Identify which cell holds the provided text, then report its [X, Y] central coordinate. 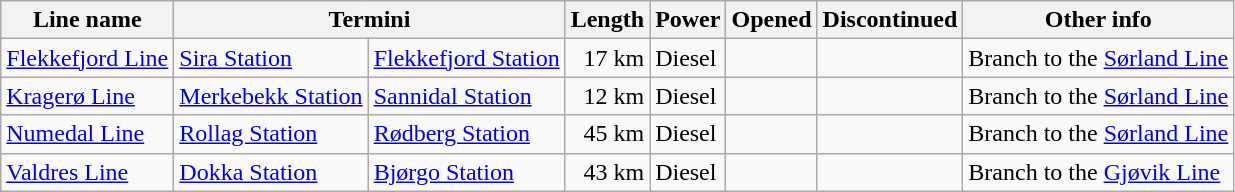
Valdres Line [88, 172]
Kragerø Line [88, 96]
Sira Station [271, 58]
Merkebekk Station [271, 96]
Power [688, 20]
43 km [607, 172]
Discontinued [890, 20]
Other info [1098, 20]
17 km [607, 58]
Dokka Station [271, 172]
12 km [607, 96]
Sannidal Station [466, 96]
Length [607, 20]
Opened [772, 20]
Line name [88, 20]
45 km [607, 134]
Flekkefjord Line [88, 58]
Termini [370, 20]
Bjørgo Station [466, 172]
Rødberg Station [466, 134]
Branch to the Gjøvik Line [1098, 172]
Flekkefjord Station [466, 58]
Rollag Station [271, 134]
Numedal Line [88, 134]
